Return [x, y] of the center of cell containing provided text 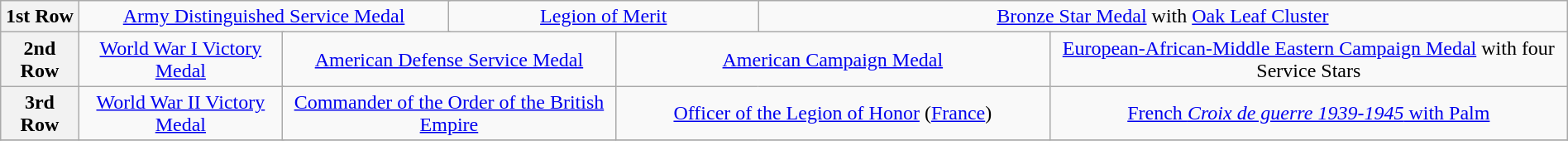
American Defense Service Medal [450, 60]
World War I Victory Medal [180, 60]
Bronze Star Medal with Oak Leaf Cluster [1163, 17]
French Croix de guerre 1939-1945 with Palm [1308, 113]
European-African-Middle Eastern Campaign Medal with four Service Stars [1308, 60]
Officer of the Legion of Honor (France) [832, 113]
Army Distinguished Service Medal [264, 17]
1st Row [40, 17]
2nd Row [40, 60]
3rd Row [40, 113]
American Campaign Medal [832, 60]
World War II Victory Medal [180, 113]
Legion of Merit [604, 17]
Commander of the Order of the British Empire [450, 113]
